Identify which cell holds the provided text, then report its (x, y) central coordinate. 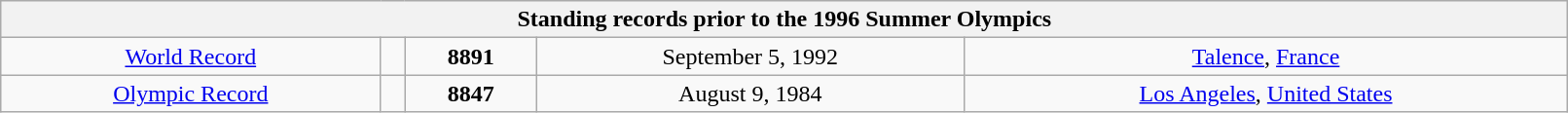
Los Angeles, United States (1265, 94)
Olympic Record (191, 94)
8891 (471, 56)
8847 (471, 94)
September 5, 1992 (749, 56)
Talence, France (1265, 56)
Standing records prior to the 1996 Summer Olympics (784, 19)
World Record (191, 56)
August 9, 1984 (749, 94)
